For the text-containing cell, return its midpoint in (x, y) coordinate format. 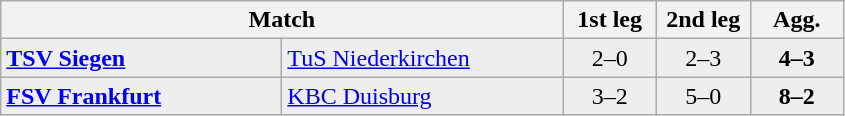
Match (282, 20)
4–3 (797, 58)
TuS Niederkirchen (422, 58)
FSV Frankfurt (142, 96)
5–0 (703, 96)
2–3 (703, 58)
TSV Siegen (142, 58)
1st leg (610, 20)
2–0 (610, 58)
3–2 (610, 96)
8–2 (797, 96)
Agg. (797, 20)
2nd leg (703, 20)
KBC Duisburg (422, 96)
